Scan for the cell matching the given text and deliver its [x, y] coordinate at center. 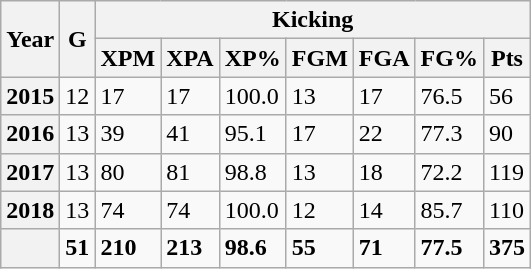
76.5 [449, 96]
FGA [384, 58]
G [78, 39]
98.8 [252, 172]
FG% [449, 58]
90 [506, 134]
98.6 [252, 248]
2015 [30, 96]
41 [190, 134]
77.3 [449, 134]
56 [506, 96]
XPA [190, 58]
14 [384, 210]
71 [384, 248]
210 [128, 248]
Year [30, 39]
Pts [506, 58]
213 [190, 248]
FGM [320, 58]
55 [320, 248]
2018 [30, 210]
2017 [30, 172]
119 [506, 172]
375 [506, 248]
72.2 [449, 172]
77.5 [449, 248]
85.7 [449, 210]
XPM [128, 58]
51 [78, 248]
22 [384, 134]
39 [128, 134]
81 [190, 172]
18 [384, 172]
95.1 [252, 134]
Kicking [313, 20]
80 [128, 172]
XP% [252, 58]
110 [506, 210]
2016 [30, 134]
